Identify which cell holds the provided text, then report its [X, Y] central coordinate. 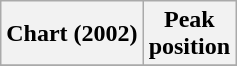
Chart (2002) [72, 34]
Peakposition [189, 34]
